Detect which cell encompasses the target text, then output its [X, Y] center coordinate. 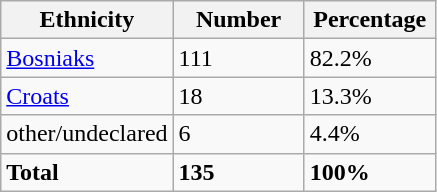
4.4% [370, 134]
Percentage [370, 20]
Bosniaks [87, 58]
135 [238, 172]
Croats [87, 96]
82.2% [370, 58]
Number [238, 20]
Total [87, 172]
18 [238, 96]
Ethnicity [87, 20]
other/undeclared [87, 134]
100% [370, 172]
6 [238, 134]
111 [238, 58]
13.3% [370, 96]
